Locate the cell with the specified text and output its (x, y) center coordinate. 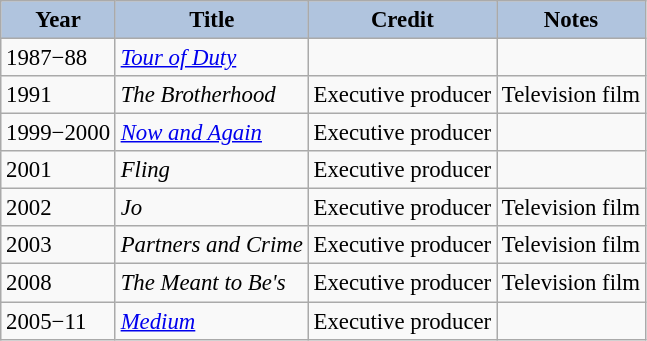
Year (58, 20)
2005−11 (58, 321)
2001 (58, 170)
Jo (212, 208)
Fling (212, 170)
1991 (58, 95)
Partners and Crime (212, 245)
Tour of Duty (212, 58)
2008 (58, 283)
Now and Again (212, 133)
Notes (572, 20)
The Meant to Be's (212, 283)
2002 (58, 208)
1987−88 (58, 58)
The Brotherhood (212, 95)
Credit (402, 20)
Medium (212, 321)
1999−2000 (58, 133)
Title (212, 20)
2003 (58, 245)
